Determine the (X, Y) coordinate at the center of the cell enclosing the given text.  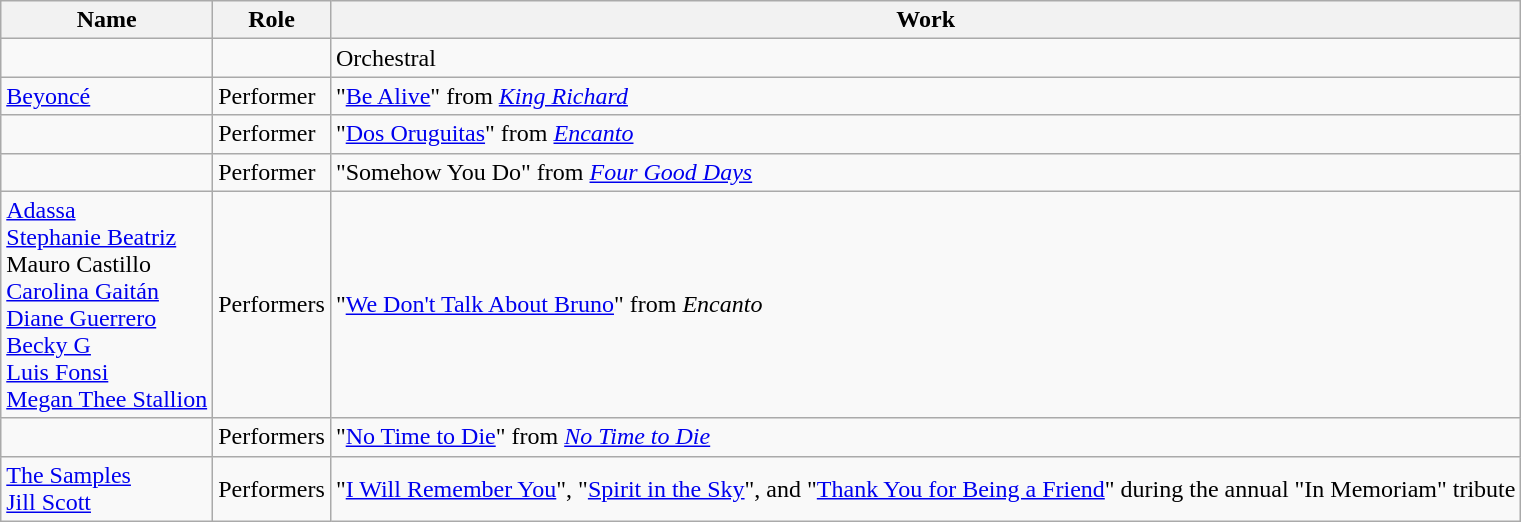
AdassaStephanie BeatrizMauro CastilloCarolina GaitánDiane GuerreroBecky GLuis FonsiMegan Thee Stallion (107, 304)
"Somehow You Do" from Four Good Days (926, 172)
"Dos Oruguitas" from Encanto (926, 134)
Name (107, 20)
Beyoncé (107, 96)
"I Will Remember You", "Spirit in the Sky", and "Thank You for Being a Friend" during the annual "In Memoriam" tribute (926, 488)
Orchestral (926, 58)
The SamplesJill Scott (107, 488)
"We Don't Talk About Bruno" from Encanto (926, 304)
"Be Alive" from King Richard (926, 96)
"No Time to Die" from No Time to Die (926, 437)
Work (926, 20)
Role (272, 20)
